Find where the given text appears and provide that cell's center as [x, y] coordinate. 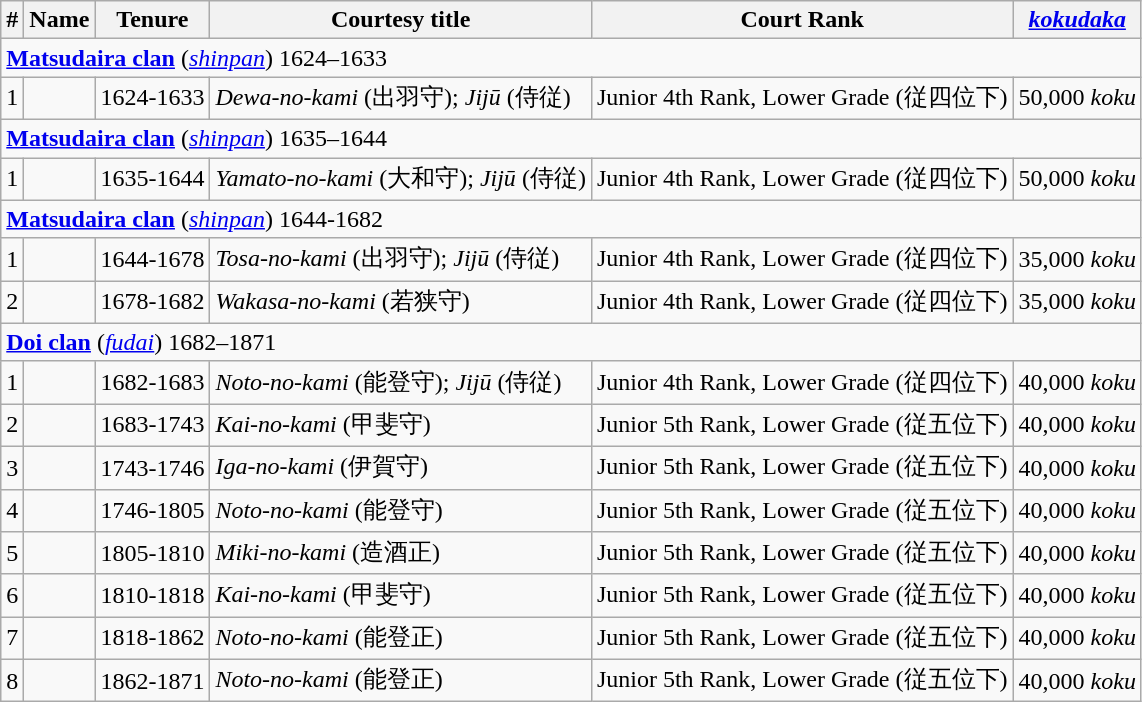
1682-1683 [152, 382]
1805-1810 [152, 554]
Noto-no-kami (能登守); Jijū (侍従) [400, 382]
Matsudaira clan (shinpan) 1635–1644 [572, 138]
5 [12, 554]
4 [12, 510]
1635-1644 [152, 180]
1644-1678 [152, 260]
1818-1862 [152, 638]
Miki-no-kami (造酒正) [400, 554]
Court Rank [802, 20]
1862-1871 [152, 680]
1810-1818 [152, 596]
1678-1682 [152, 302]
1683-1743 [152, 426]
6 [12, 596]
Tenure [152, 20]
Courtesy title [400, 20]
kokudaka [1077, 20]
Tosa-no-kami (出羽守); Jijū (侍従) [400, 260]
7 [12, 638]
Matsudaira clan (shinpan) 1644-1682 [572, 219]
Wakasa-no-kami (若狭守) [400, 302]
3 [12, 468]
Doi clan (fudai) 1682–1871 [572, 342]
Matsudaira clan (shinpan) 1624–1633 [572, 58]
1624-1633 [152, 98]
1743-1746 [152, 468]
Dewa-no-kami (出羽守); Jijū (侍従) [400, 98]
Yamato-no-kami (大和守); Jijū (侍従) [400, 180]
Name [60, 20]
Noto-no-kami (能登守) [400, 510]
# [12, 20]
1746-1805 [152, 510]
8 [12, 680]
Iga-no-kami (伊賀守) [400, 468]
